Identify which cell holds the provided text, then report its [x, y] central coordinate. 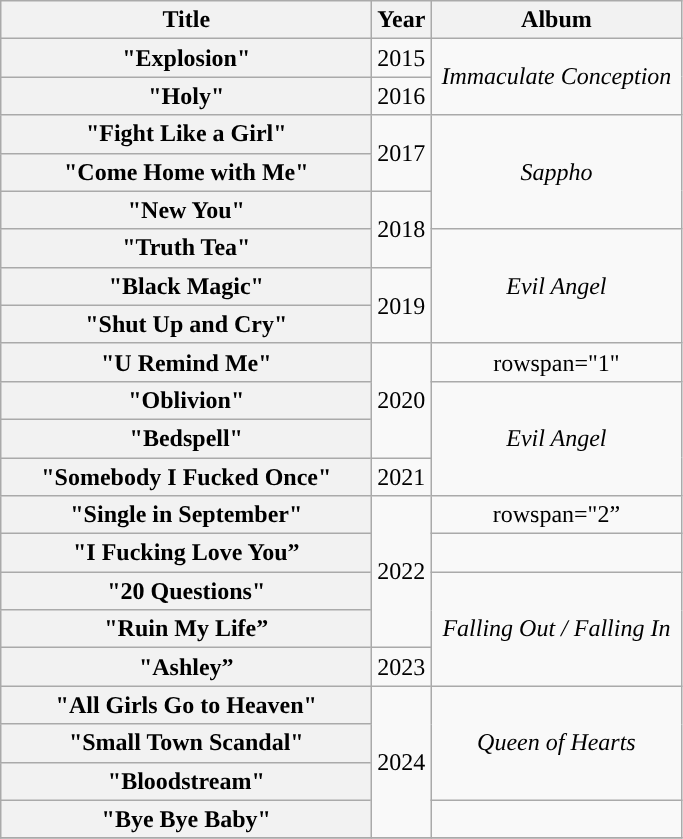
"Somebody I Fucked Once" [186, 477]
2019 [402, 305]
rowspan="1" [556, 362]
"Oblivion" [186, 400]
2020 [402, 400]
"Holy" [186, 96]
Falling Out / Falling In [556, 629]
"Come Home with Me" [186, 172]
Album [556, 20]
Sappho [556, 172]
Queen of Hearts [556, 743]
"I Fucking Love You” [186, 553]
"Black Magic" [186, 286]
"Ashley” [186, 667]
2022 [402, 572]
"New You" [186, 210]
"Bloodstream" [186, 781]
2016 [402, 96]
"Shut Up and Cry" [186, 324]
"Bye Bye Baby" [186, 819]
"Truth Tea" [186, 248]
"Explosion" [186, 58]
"Bedspell" [186, 438]
"U Remind Me" [186, 362]
rowspan="2” [556, 515]
Immaculate Conception [556, 77]
2021 [402, 477]
2018 [402, 229]
"20 Questions" [186, 591]
"Fight Like a Girl" [186, 134]
2023 [402, 667]
Year [402, 20]
Title [186, 20]
"Ruin My Life” [186, 629]
"Single in September" [186, 515]
"All Girls Go to Heaven" [186, 705]
"Small Town Scandal" [186, 743]
2024 [402, 762]
2015 [402, 58]
2017 [402, 153]
